Return the [X, Y] coordinate for the center point of the cell that contains the specified text.  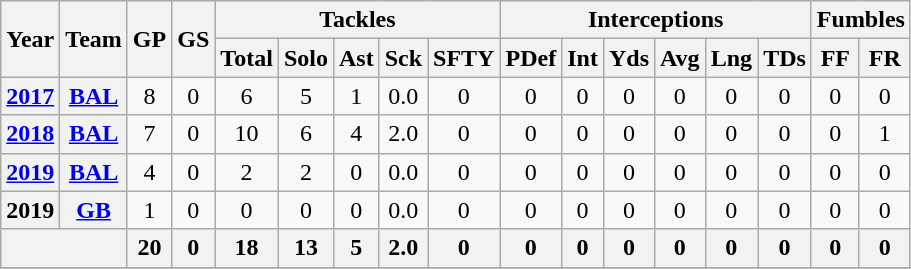
7 [149, 134]
2017 [30, 96]
Sck [403, 58]
Int [583, 58]
13 [306, 248]
Ast [356, 58]
Team [94, 39]
PDef [531, 58]
Lng [731, 58]
Fumbles [860, 20]
Total [247, 58]
Solo [306, 58]
TDs [785, 58]
FF [835, 58]
Year [30, 39]
8 [149, 96]
Yds [628, 58]
GS [194, 39]
10 [247, 134]
GB [94, 210]
Avg [680, 58]
GP [149, 39]
Interceptions [656, 20]
20 [149, 248]
18 [247, 248]
2018 [30, 134]
SFTY [464, 58]
FR [884, 58]
Tackles [358, 20]
